Find where the given text appears and provide that cell's center as [X, Y] coordinate. 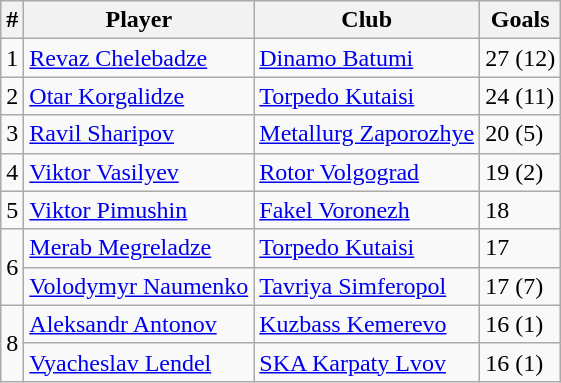
Club [367, 20]
24 (11) [520, 96]
3 [12, 134]
6 [12, 267]
Rotor Volgograd [367, 172]
Metallurg Zaporozhye [367, 134]
18 [520, 210]
5 [12, 210]
Otar Korgalidze [139, 96]
Viktor Pimushin [139, 210]
Aleksandr Antonov [139, 324]
Viktor Vasilyev [139, 172]
8 [12, 343]
Vyacheslav Lendel [139, 362]
17 [520, 248]
20 (5) [520, 134]
Kuzbass Kemerevo [367, 324]
17 (7) [520, 286]
Dinamo Batumi [367, 58]
# [12, 20]
1 [12, 58]
2 [12, 96]
19 (2) [520, 172]
SKA Karpaty Lvov [367, 362]
Player [139, 20]
Revaz Chelebadze [139, 58]
27 (12) [520, 58]
Fakel Voronezh [367, 210]
Merab Megreladze [139, 248]
Goals [520, 20]
Volodymyr Naumenko [139, 286]
Tavriya Simferopol [367, 286]
Ravil Sharipov [139, 134]
4 [12, 172]
